Return the (X, Y) coordinate for the center point of the cell that contains the specified text.  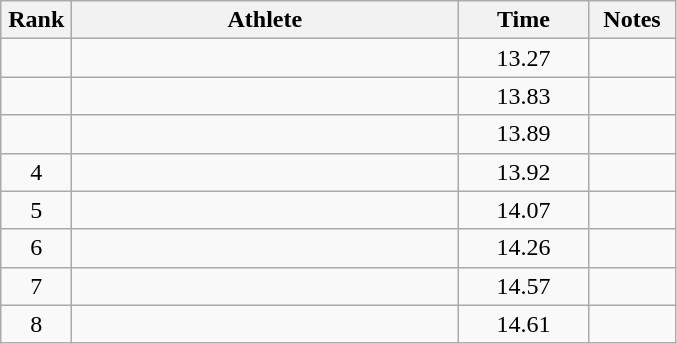
Time (524, 20)
5 (36, 210)
4 (36, 172)
13.27 (524, 58)
13.92 (524, 172)
14.57 (524, 286)
14.07 (524, 210)
13.89 (524, 134)
Athlete (265, 20)
14.26 (524, 248)
Rank (36, 20)
Notes (632, 20)
6 (36, 248)
14.61 (524, 324)
13.83 (524, 96)
7 (36, 286)
8 (36, 324)
